Determine the (X, Y) coordinate at the center of the cell enclosing the given text.  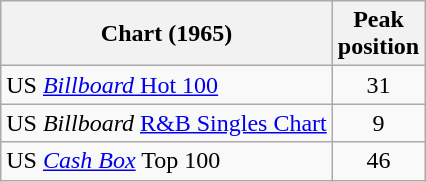
Chart (1965) (167, 34)
9 (378, 123)
US Billboard Hot 100 (167, 85)
Peakposition (378, 34)
31 (378, 85)
US Billboard R&B Singles Chart (167, 123)
46 (378, 161)
US Cash Box Top 100 (167, 161)
